Identify which cell holds the provided text, then report its (x, y) central coordinate. 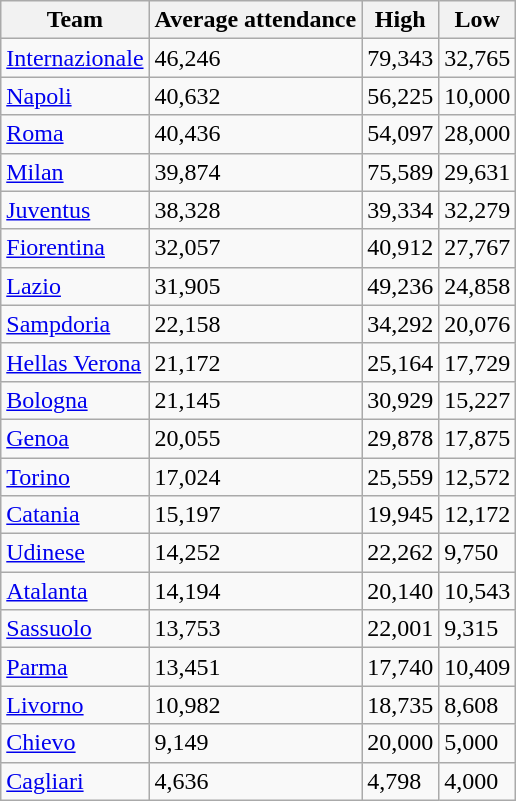
Fiorentina (75, 248)
13,753 (256, 629)
9,149 (256, 743)
17,024 (256, 477)
13,451 (256, 667)
17,875 (478, 438)
49,236 (400, 286)
Torino (75, 477)
Low (478, 20)
21,172 (256, 362)
Team (75, 20)
22,262 (400, 553)
14,252 (256, 553)
24,858 (478, 286)
10,409 (478, 667)
21,145 (256, 400)
Juventus (75, 210)
10,000 (478, 96)
32,279 (478, 210)
12,572 (478, 477)
20,055 (256, 438)
30,929 (400, 400)
Internazionale (75, 58)
14,194 (256, 591)
40,436 (256, 134)
39,334 (400, 210)
5,000 (478, 743)
8,608 (478, 705)
27,767 (478, 248)
Parma (75, 667)
12,172 (478, 515)
Cagliari (75, 781)
20,076 (478, 324)
Roma (75, 134)
28,000 (478, 134)
25,164 (400, 362)
29,878 (400, 438)
25,559 (400, 477)
17,740 (400, 667)
Hellas Verona (75, 362)
Lazio (75, 286)
15,197 (256, 515)
29,631 (478, 172)
Livorno (75, 705)
40,912 (400, 248)
32,765 (478, 58)
40,632 (256, 96)
32,057 (256, 248)
Napoli (75, 96)
39,874 (256, 172)
20,000 (400, 743)
Genoa (75, 438)
46,246 (256, 58)
Milan (75, 172)
79,343 (400, 58)
31,905 (256, 286)
4,000 (478, 781)
10,543 (478, 591)
9,750 (478, 553)
Sampdoria (75, 324)
22,158 (256, 324)
18,735 (400, 705)
54,097 (400, 134)
Chievo (75, 743)
75,589 (400, 172)
High (400, 20)
Sassuolo (75, 629)
Bologna (75, 400)
38,328 (256, 210)
9,315 (478, 629)
10,982 (256, 705)
Udinese (75, 553)
Average attendance (256, 20)
22,001 (400, 629)
34,292 (400, 324)
17,729 (478, 362)
19,945 (400, 515)
Atalanta (75, 591)
4,636 (256, 781)
Catania (75, 515)
15,227 (478, 400)
56,225 (400, 96)
4,798 (400, 781)
20,140 (400, 591)
